From the cell containing the given text, extract its center point as [X, Y] coordinate. 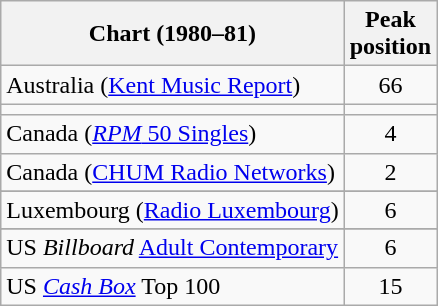
Australia (Kent Music Report) [172, 85]
Chart (1980–81) [172, 34]
Luxembourg (Radio Luxembourg) [172, 210]
4 [390, 134]
15 [390, 286]
US Cash Box Top 100 [172, 286]
Peakposition [390, 34]
US Billboard Adult Contemporary [172, 248]
66 [390, 85]
Canada (CHUM Radio Networks) [172, 172]
2 [390, 172]
Canada (RPM 50 Singles) [172, 134]
